Return (x, y) of the center of cell containing provided text 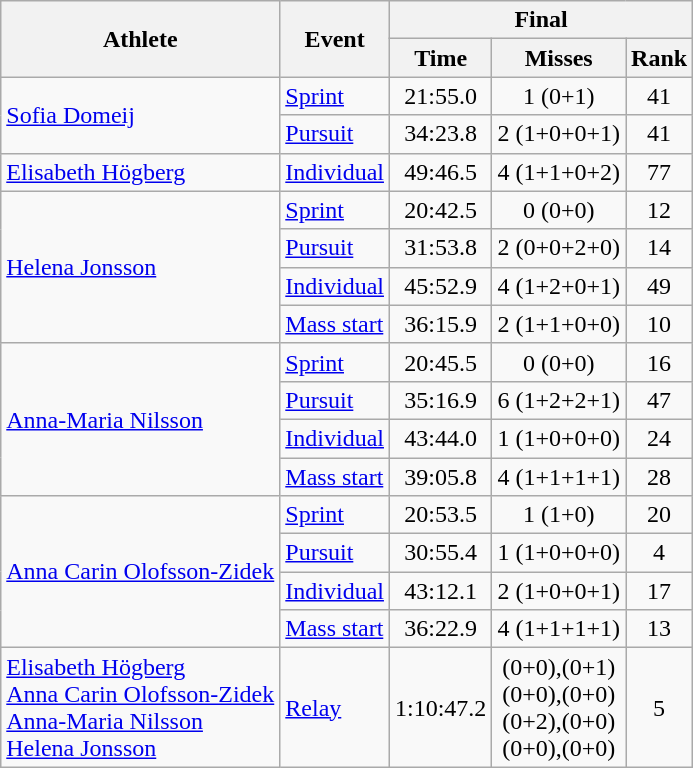
(0+0),(0+1)(0+0),(0+0)(0+2),(0+0)(0+0),(0+0) (559, 708)
13 (660, 629)
16 (660, 362)
Anna Carin Olofsson-Zidek (140, 572)
5 (660, 708)
14 (660, 248)
43:12.1 (440, 591)
1 (1+0) (559, 515)
20 (660, 515)
49:46.5 (440, 172)
1 (0+1) (559, 96)
77 (660, 172)
4 (660, 553)
36:22.9 (440, 629)
4 (1+1+0+2) (559, 172)
Rank (660, 58)
20:42.5 (440, 210)
20:53.5 (440, 515)
Final (540, 20)
21:55.0 (440, 96)
17 (660, 591)
35:16.9 (440, 400)
6 (1+2+2+1) (559, 400)
Sofia Domeij (140, 115)
Relay (335, 708)
36:15.9 (440, 324)
Time (440, 58)
1:10:47.2 (440, 708)
49 (660, 286)
12 (660, 210)
2 (0+0+2+0) (559, 248)
34:23.8 (440, 134)
Athlete (140, 39)
39:05.8 (440, 477)
20:45.5 (440, 362)
31:53.8 (440, 248)
Elisabeth HögbergAnna Carin Olofsson-ZidekAnna-Maria NilssonHelena Jonsson (140, 708)
Event (335, 39)
30:55.4 (440, 553)
Elisabeth Högberg (140, 172)
Helena Jonsson (140, 267)
45:52.9 (440, 286)
28 (660, 477)
2 (1+1+0+0) (559, 324)
Misses (559, 58)
24 (660, 438)
43:44.0 (440, 438)
10 (660, 324)
Anna-Maria Nilsson (140, 419)
47 (660, 400)
4 (1+2+0+1) (559, 286)
